Identify which cell holds the provided text, then report its [x, y] central coordinate. 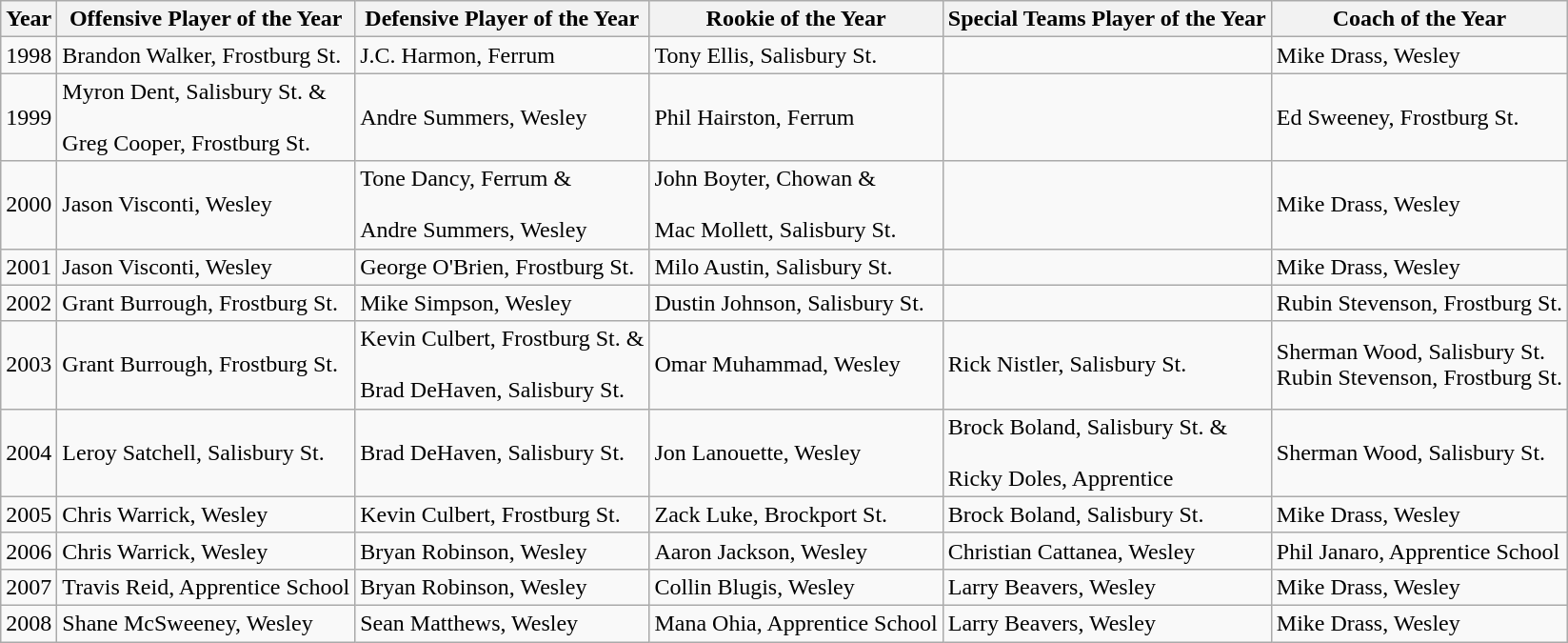
2005 [29, 514]
Brock Boland, Salisbury St. [1106, 514]
Coach of the Year [1419, 19]
Christian Cattanea, Wesley [1106, 551]
1998 [29, 55]
Kevin Culbert, Frostburg St. & Brad DeHaven, Salisbury St. [503, 365]
Sherman Wood, Salisbury St. [1419, 452]
Mike Simpson, Wesley [503, 303]
Mana Ohia, Apprentice School [796, 623]
2001 [29, 267]
Rubin Stevenson, Frostburg St. [1419, 303]
Tone Dancy, Ferrum &Andre Summers, Wesley [503, 205]
Shane McSweeney, Wesley [206, 623]
Omar Muhammad, Wesley [796, 365]
2007 [29, 587]
George O'Brien, Frostburg St. [503, 267]
Sean Matthews, Wesley [503, 623]
Tony Ellis, Salisbury St. [796, 55]
Kevin Culbert, Frostburg St. [503, 514]
Special Teams Player of the Year [1106, 19]
Phil Hairston, Ferrum [796, 117]
Zack Luke, Brockport St. [796, 514]
1999 [29, 117]
Phil Janaro, Apprentice School [1419, 551]
Brock Boland, Salisbury St. & Ricky Doles, Apprentice [1106, 452]
2004 [29, 452]
Aaron Jackson, Wesley [796, 551]
Year [29, 19]
Offensive Player of the Year [206, 19]
Milo Austin, Salisbury St. [796, 267]
2006 [29, 551]
Jon Lanouette, Wesley [796, 452]
Brandon Walker, Frostburg St. [206, 55]
Travis Reid, Apprentice School [206, 587]
2000 [29, 205]
Collin Blugis, Wesley [796, 587]
Sherman Wood, Salisbury St.Rubin Stevenson, Frostburg St. [1419, 365]
Andre Summers, Wesley [503, 117]
Brad DeHaven, Salisbury St. [503, 452]
2003 [29, 365]
Myron Dent, Salisbury St. &Greg Cooper, Frostburg St. [206, 117]
Leroy Satchell, Salisbury St. [206, 452]
2008 [29, 623]
Rick Nistler, Salisbury St. [1106, 365]
John Boyter, Chowan &Mac Mollett, Salisbury St. [796, 205]
Defensive Player of the Year [503, 19]
Dustin Johnson, Salisbury St. [796, 303]
2002 [29, 303]
J.C. Harmon, Ferrum [503, 55]
Rookie of the Year [796, 19]
Ed Sweeney, Frostburg St. [1419, 117]
